Identify which cell holds the provided text, then report its (X, Y) central coordinate. 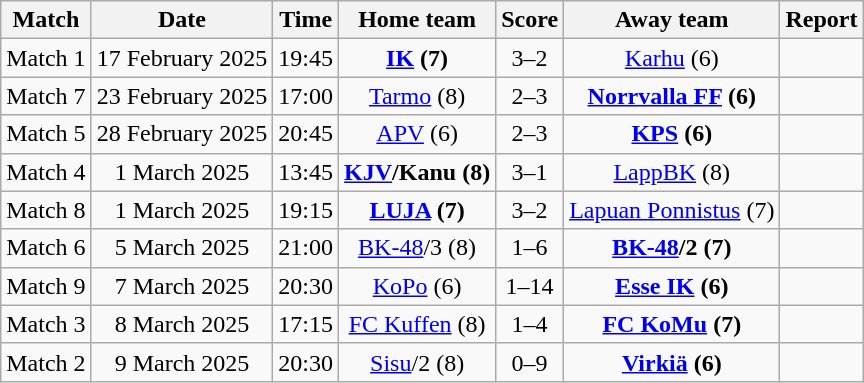
19:45 (306, 58)
Match 5 (46, 134)
0–9 (530, 362)
Karhu (6) (672, 58)
9 March 2025 (182, 362)
1–4 (530, 324)
28 February 2025 (182, 134)
KPS (6) (672, 134)
LUJA (7) (418, 210)
17:15 (306, 324)
19:15 (306, 210)
KJV/Kanu (8) (418, 172)
17 February 2025 (182, 58)
Time (306, 20)
Match 3 (46, 324)
5 March 2025 (182, 248)
Match 6 (46, 248)
17:00 (306, 96)
Report (822, 20)
FC Kuffen (8) (418, 324)
Match 9 (46, 286)
23 February 2025 (182, 96)
Match 1 (46, 58)
Match 4 (46, 172)
1–6 (530, 248)
Match 7 (46, 96)
Sisu/2 (8) (418, 362)
Away team (672, 20)
Esse IK (6) (672, 286)
IK (7) (418, 58)
APV (6) (418, 134)
1–14 (530, 286)
Match 2 (46, 362)
Lapuan Ponnistus (7) (672, 210)
LappBK (8) (672, 172)
13:45 (306, 172)
BK-48/2 (7) (672, 248)
Home team (418, 20)
7 March 2025 (182, 286)
Match (46, 20)
KoPo (6) (418, 286)
8 March 2025 (182, 324)
Tarmo (8) (418, 96)
3–1 (530, 172)
BK-48/3 (8) (418, 248)
Match 8 (46, 210)
20:45 (306, 134)
Virkiä (6) (672, 362)
Date (182, 20)
FC KoMu (7) (672, 324)
Norrvalla FF (6) (672, 96)
Score (530, 20)
21:00 (306, 248)
